Output the [x, y] coordinate of the center of the cell containing the given text.  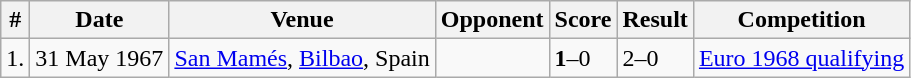
Opponent [492, 20]
31 May 1967 [100, 58]
Venue [302, 20]
Result [655, 20]
1. [16, 58]
Euro 1968 qualifying [801, 58]
1–0 [583, 58]
Date [100, 20]
San Mamés, Bilbao, Spain [302, 58]
# [16, 20]
Competition [801, 20]
Score [583, 20]
2–0 [655, 58]
